For the text-containing cell, return its midpoint in [X, Y] coordinate format. 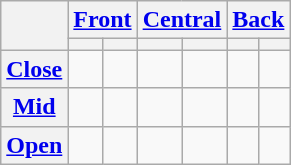
Front [102, 20]
Open [34, 145]
Close [34, 69]
Back [258, 20]
Central [182, 20]
Mid [34, 107]
